Pinpoint the cell where the given text exists, returning its (X, Y) midpoint coordinate. 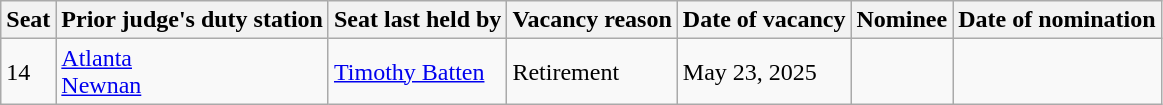
Seat (28, 20)
Retirement (592, 72)
May 23, 2025 (764, 72)
AtlantaNewnan (192, 72)
Prior judge's duty station (192, 20)
Timothy Batten (417, 72)
Nominee (902, 20)
Date of vacancy (764, 20)
Date of nomination (1057, 20)
Vacancy reason (592, 20)
Seat last held by (417, 20)
14 (28, 72)
